Detect which cell encompasses the target text, then output its [X, Y] center coordinate. 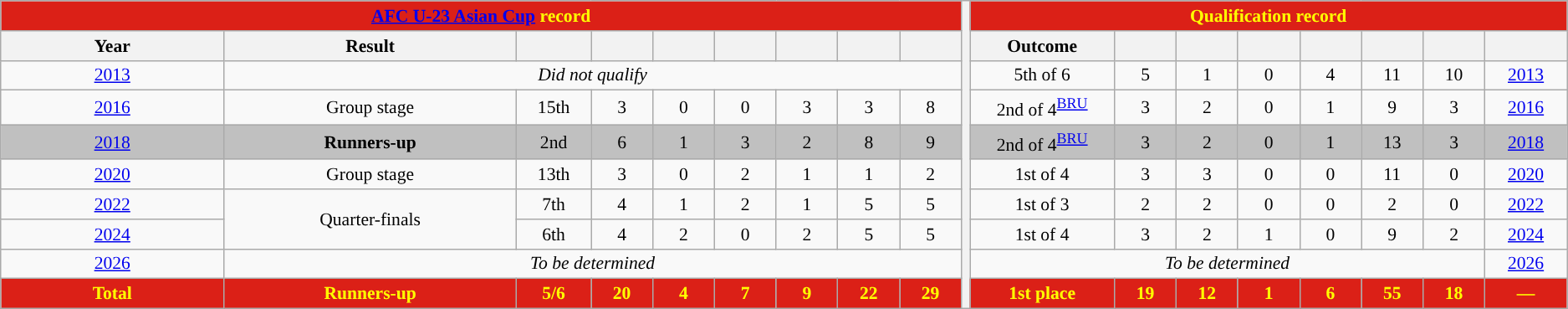
AFC U-23 Asian Cup record [482, 16]
Year [112, 46]
7th [554, 204]
Outcome [1042, 46]
1st of 3 [1042, 204]
18 [1454, 294]
22 [869, 294]
15th [554, 107]
10 [1454, 75]
Quarter-finals [370, 219]
13 [1392, 142]
5th of 6 [1042, 75]
20 [622, 294]
Total [112, 294]
Qualification record [1269, 16]
5/6 [554, 294]
13th [554, 175]
19 [1146, 294]
55 [1392, 294]
— [1525, 294]
7 [745, 294]
29 [931, 294]
Did not qualify [593, 75]
6th [554, 234]
2nd [554, 142]
1st place [1042, 294]
12 [1207, 294]
Result [370, 46]
